Determine the [X, Y] coordinate at the center of the cell enclosing the given text.  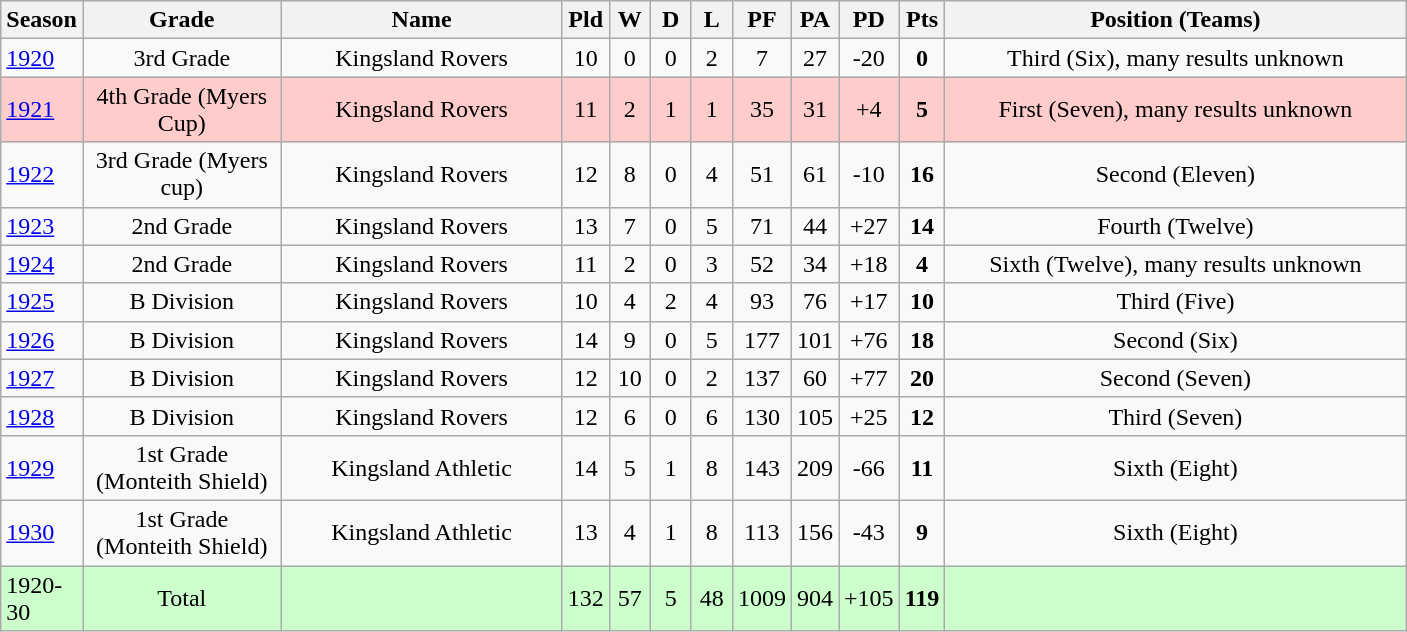
+18 [868, 264]
18 [922, 340]
Total [182, 598]
60 [814, 378]
51 [762, 174]
+27 [868, 226]
119 [922, 598]
1929 [42, 468]
52 [762, 264]
34 [814, 264]
1923 [42, 226]
3rd Grade (Myers cup) [182, 174]
3 [712, 264]
Season [42, 20]
209 [814, 468]
Pts [922, 20]
First (Seven), many results unknown [1176, 110]
71 [762, 226]
Position (Teams) [1176, 20]
156 [814, 532]
-10 [868, 174]
1921 [42, 110]
-43 [868, 532]
1928 [42, 416]
+25 [868, 416]
113 [762, 532]
35 [762, 110]
904 [814, 598]
177 [762, 340]
L [712, 20]
27 [814, 58]
1930 [42, 532]
48 [712, 598]
4th Grade (Myers Cup) [182, 110]
Second (Eleven) [1176, 174]
1926 [42, 340]
Third (Five) [1176, 302]
W [630, 20]
PA [814, 20]
132 [586, 598]
-66 [868, 468]
PF [762, 20]
+77 [868, 378]
Third (Seven) [1176, 416]
1009 [762, 598]
44 [814, 226]
93 [762, 302]
137 [762, 378]
1922 [42, 174]
Pld [586, 20]
Second (Seven) [1176, 378]
Name [422, 20]
31 [814, 110]
Second (Six) [1176, 340]
76 [814, 302]
1927 [42, 378]
Third (Six), many results unknown [1176, 58]
-20 [868, 58]
Fourth (Twelve) [1176, 226]
+105 [868, 598]
1920 [42, 58]
1925 [42, 302]
Grade [182, 20]
+17 [868, 302]
130 [762, 416]
1924 [42, 264]
61 [814, 174]
PD [868, 20]
105 [814, 416]
3rd Grade [182, 58]
16 [922, 174]
57 [630, 598]
+4 [868, 110]
143 [762, 468]
101 [814, 340]
+76 [868, 340]
Sixth (Twelve), many results unknown [1176, 264]
20 [922, 378]
1920-30 [42, 598]
D [670, 20]
